Identify which cell holds the provided text, then report its [X, Y] central coordinate. 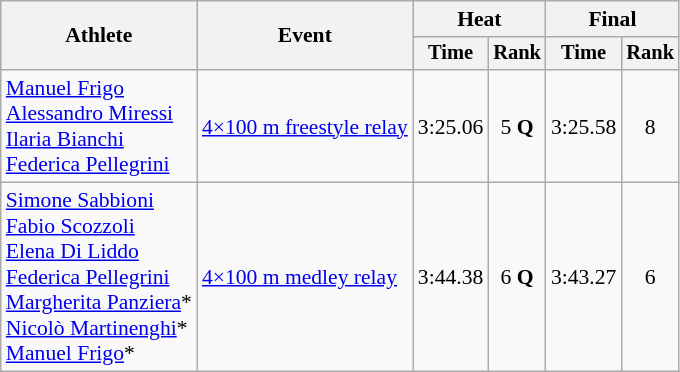
Event [305, 36]
3:44.38 [450, 278]
Manuel FrigoAlessandro MiressiIlaria BianchiFederica Pellegrini [99, 126]
3:25.58 [584, 126]
Simone SabbioniFabio ScozzoliElena Di LiddoFederica PellegriniMargherita Panziera*Nicolò Martinenghi*Manuel Frigo* [99, 278]
8 [650, 126]
3:43.27 [584, 278]
6 Q [517, 278]
Final [612, 19]
4×100 m medley relay [305, 278]
5 Q [517, 126]
6 [650, 278]
Heat [480, 19]
Athlete [99, 36]
4×100 m freestyle relay [305, 126]
3:25.06 [450, 126]
